Locate the cell with the specified text and output its [x, y] center coordinate. 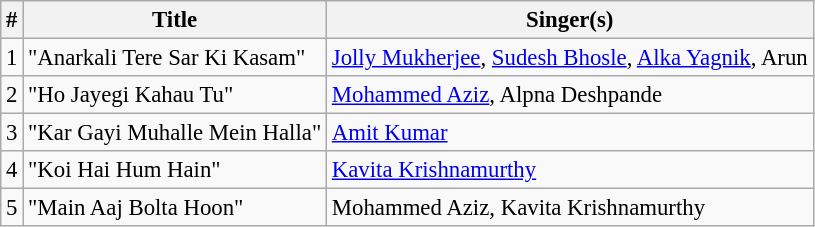
Mohammed Aziz, Kavita Krishnamurthy [570, 208]
2 [12, 95]
"Anarkali Tere Sar Ki Kasam" [175, 58]
# [12, 20]
"Koi Hai Hum Hain" [175, 170]
Amit Kumar [570, 133]
Kavita Krishnamurthy [570, 170]
"Main Aaj Bolta Hoon" [175, 208]
3 [12, 133]
5 [12, 208]
"Ho Jayegi Kahau Tu" [175, 95]
Mohammed Aziz, Alpna Deshpande [570, 95]
Singer(s) [570, 20]
1 [12, 58]
Title [175, 20]
Jolly Mukherjee, Sudesh Bhosle, Alka Yagnik, Arun [570, 58]
4 [12, 170]
"Kar Gayi Muhalle Mein Halla" [175, 133]
